Provide the (X, Y) coordinate of the cell's center where the given text is located.  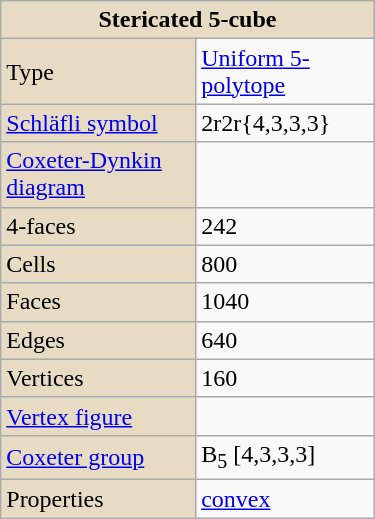
Uniform 5-polytope (286, 72)
Properties (98, 499)
242 (286, 226)
4-faces (98, 226)
Vertices (98, 378)
160 (286, 378)
Faces (98, 302)
Vertex figure (98, 416)
convex (286, 499)
800 (286, 264)
1040 (286, 302)
Coxeter group (98, 457)
B5 [4,3,3,3] (286, 457)
640 (286, 340)
Edges (98, 340)
Schläfli symbol (98, 123)
Type (98, 72)
Coxeter-Dynkin diagram (98, 174)
Stericated 5-cube (188, 20)
2r2r{4,3,3,3} (286, 123)
Cells (98, 264)
